Search for the cell housing the specified text and yield its (X, Y) center coordinate. 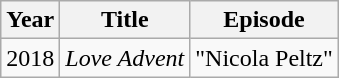
Love Advent (125, 58)
Episode (264, 20)
2018 (30, 58)
Year (30, 20)
"Nicola Peltz" (264, 58)
Title (125, 20)
